Find where the given text appears and provide that cell's center as [x, y] coordinate. 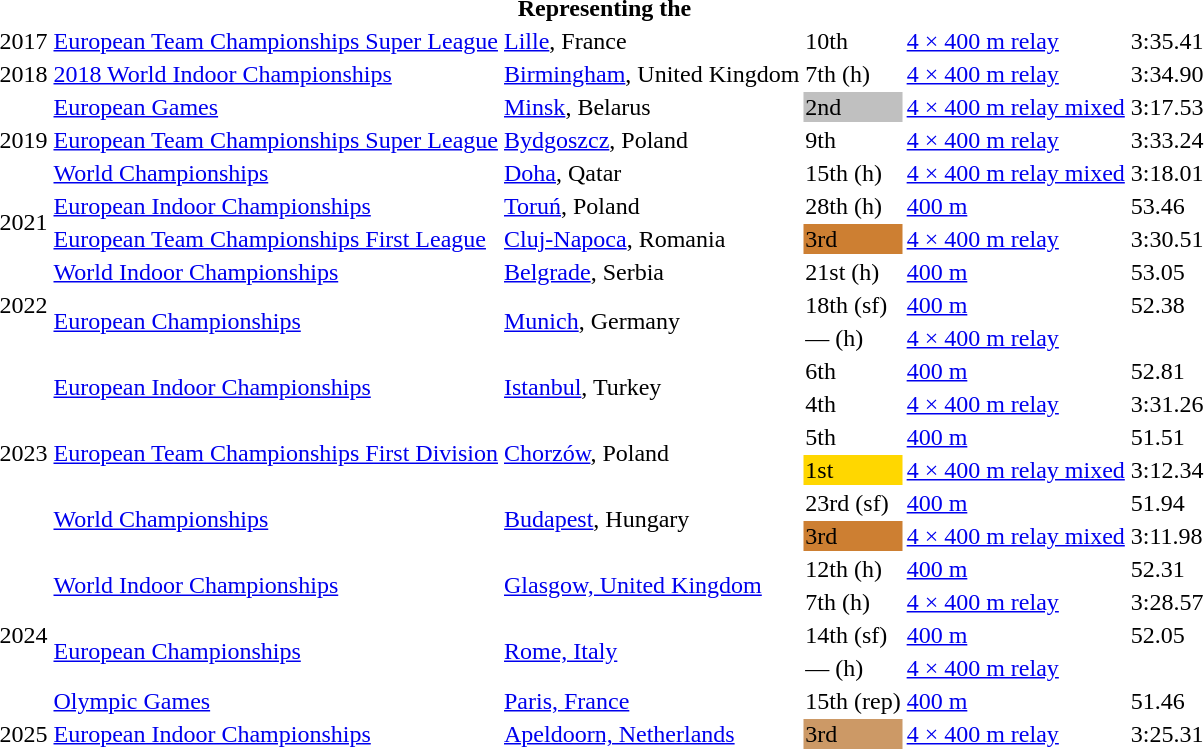
9th [853, 140]
28th (h) [853, 206]
2018 World Indoor Championships [276, 74]
21st (h) [853, 272]
Paris, France [652, 701]
Doha, Qatar [652, 173]
Belgrade, Serbia [652, 272]
18th (sf) [853, 305]
5th [853, 437]
Istanbul, Turkey [652, 388]
6th [853, 371]
Lille, France [652, 41]
European Team Championships First Division [276, 454]
4th [853, 404]
Toruń, Poland [652, 206]
Rome, Italy [652, 652]
Olympic Games [276, 701]
15th (rep) [853, 701]
23rd (sf) [853, 503]
12th (h) [853, 569]
Apeldoorn, Netherlands [652, 734]
Budapest, Hungary [652, 520]
Cluj-Napoca, Romania [652, 239]
2nd [853, 107]
European Team Championships First League [276, 239]
14th (sf) [853, 635]
15th (h) [853, 173]
Bydgoszcz, Poland [652, 140]
1st [853, 470]
Munich, Germany [652, 322]
Glasgow, United Kingdom [652, 586]
Chorzów, Poland [652, 454]
European Games [276, 107]
Minsk, Belarus [652, 107]
Birmingham, United Kingdom [652, 74]
10th [853, 41]
